Capture the cell that displays the provided text and extract its (X, Y) central coordinate. 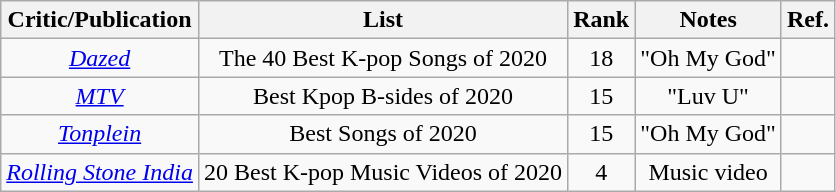
Notes (708, 20)
18 (602, 58)
Ref. (808, 20)
Tonplein (100, 134)
4 (602, 172)
Best Songs of 2020 (382, 134)
"Luv U" (708, 96)
The 40 Best K-pop Songs of 2020 (382, 58)
Rolling Stone India (100, 172)
MTV (100, 96)
Critic/Publication (100, 20)
Rank (602, 20)
Music video (708, 172)
List (382, 20)
Dazed (100, 58)
Best Kpop B-sides of 2020 (382, 96)
20 Best K-pop Music Videos of 2020 (382, 172)
